Return (X, Y) of the center of cell containing provided text 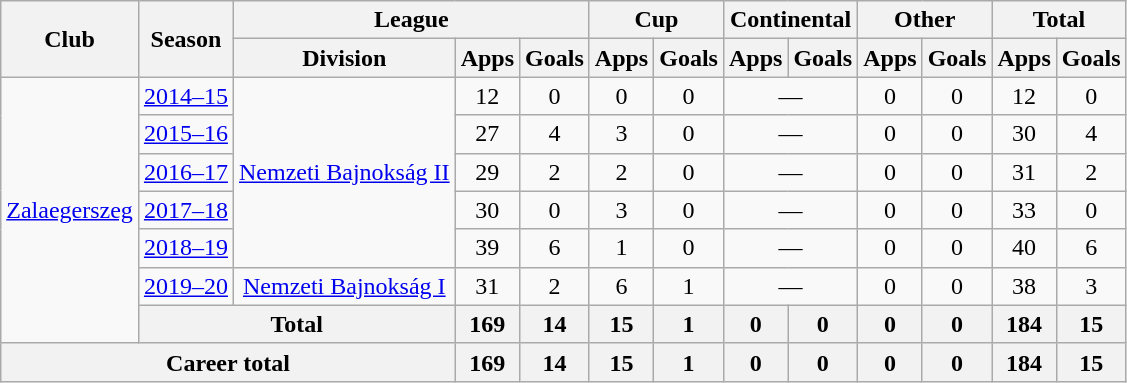
2015–16 (186, 134)
2017–18 (186, 210)
Nemzeti Bajnokság II (344, 172)
Cup (656, 20)
Career total (228, 362)
Nemzeti Bajnokság I (344, 286)
Club (70, 39)
Other (925, 20)
39 (487, 248)
38 (1024, 286)
33 (1024, 210)
40 (1024, 248)
27 (487, 134)
Division (344, 58)
2018–19 (186, 248)
Season (186, 39)
2016–17 (186, 172)
29 (487, 172)
2014–15 (186, 96)
Continental (790, 20)
League (411, 20)
2019–20 (186, 286)
Zalaegerszeg (70, 210)
